Provide the (x, y) coordinate of the cell's center where the given text is located.  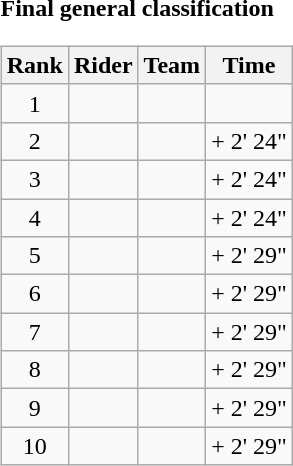
6 (34, 294)
8 (34, 370)
4 (34, 217)
Rank (34, 65)
Time (250, 65)
5 (34, 256)
7 (34, 332)
9 (34, 408)
Rider (103, 65)
10 (34, 446)
1 (34, 103)
Team (172, 65)
2 (34, 141)
3 (34, 179)
